Extract the [X, Y] coordinate from the center of the cell holding the provided text.  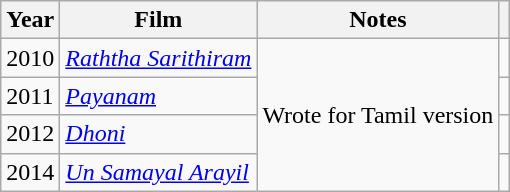
2012 [30, 134]
Payanam [158, 96]
Un Samayal Arayil [158, 172]
Year [30, 20]
2014 [30, 172]
2011 [30, 96]
2010 [30, 58]
Raththa Sarithiram [158, 58]
Wrote for Tamil version [378, 115]
Dhoni [158, 134]
Film [158, 20]
Notes [378, 20]
